Locate the cell with the specified text and output its (x, y) center coordinate. 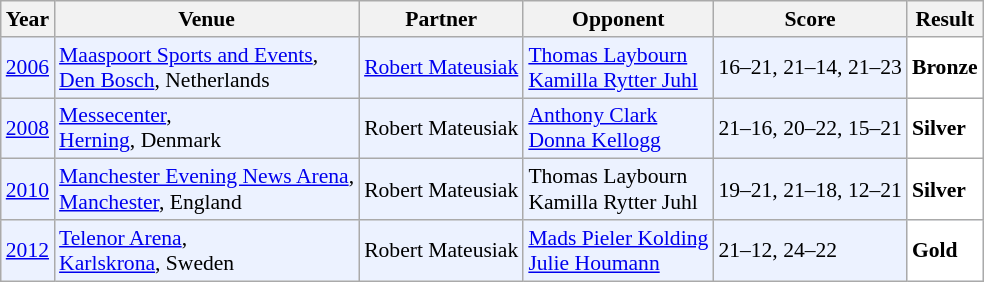
2010 (28, 190)
Messecenter,Herning, Denmark (206, 128)
2012 (28, 250)
21–12, 24–22 (810, 250)
Bronze (945, 68)
Manchester Evening News Arena,Manchester, England (206, 190)
2006 (28, 68)
Partner (441, 19)
19–21, 21–18, 12–21 (810, 190)
Year (28, 19)
Mads Pieler Kolding Julie Houmann (618, 250)
16–21, 21–14, 21–23 (810, 68)
Score (810, 19)
Maaspoort Sports and Events,Den Bosch, Netherlands (206, 68)
Telenor Arena,Karlskrona, Sweden (206, 250)
2008 (28, 128)
Venue (206, 19)
Gold (945, 250)
Opponent (618, 19)
21–16, 20–22, 15–21 (810, 128)
Result (945, 19)
Anthony Clark Donna Kellogg (618, 128)
